Return the [X, Y] coordinate for the center point of the cell that contains the specified text.  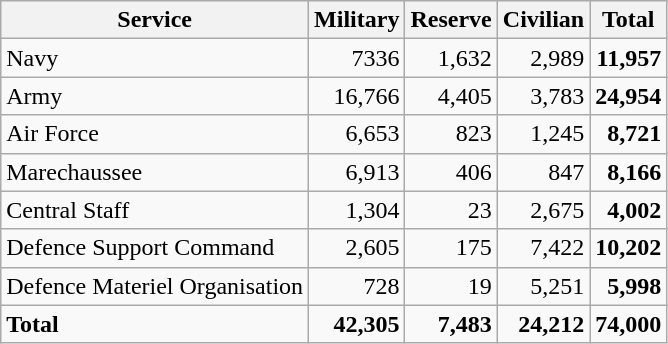
5,998 [628, 286]
11,957 [628, 58]
Central Staff [155, 210]
19 [451, 286]
Service [155, 20]
1,304 [357, 210]
6,913 [357, 172]
406 [451, 172]
5,251 [543, 286]
Military [357, 20]
7,422 [543, 248]
2,675 [543, 210]
16,766 [357, 96]
74,000 [628, 324]
Defence Support Command [155, 248]
8,166 [628, 172]
10,202 [628, 248]
6,653 [357, 134]
Marechaussee [155, 172]
1,632 [451, 58]
7,483 [451, 324]
Defence Materiel Organisation [155, 286]
24,954 [628, 96]
847 [543, 172]
Civilian [543, 20]
Air Force [155, 134]
24,212 [543, 324]
Navy [155, 58]
728 [357, 286]
8,721 [628, 134]
Army [155, 96]
175 [451, 248]
4,405 [451, 96]
3,783 [543, 96]
23 [451, 210]
Reserve [451, 20]
823 [451, 134]
42,305 [357, 324]
1,245 [543, 134]
4,002 [628, 210]
2,605 [357, 248]
2,989 [543, 58]
7336 [357, 58]
